Provide the (x, y) coordinate of the cell's center where the given text is located.  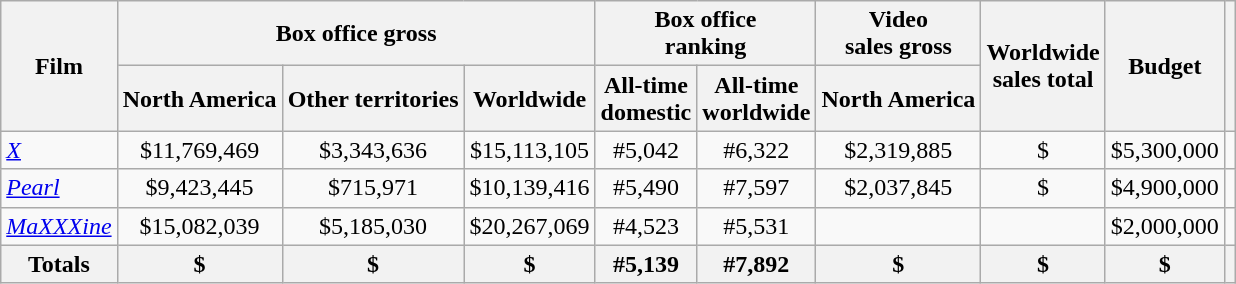
Worldwide (530, 98)
#7,597 (756, 188)
Box office ranking (706, 34)
Film (59, 66)
#7,892 (756, 264)
Worldwide sales total (1043, 66)
#4,523 (646, 226)
$20,267,069 (530, 226)
Budget (1164, 66)
#5,042 (646, 150)
$715,971 (373, 188)
$3,343,636 (373, 150)
#5,490 (646, 188)
Other territories (373, 98)
$2,000,000 (1164, 226)
MaXXXine (59, 226)
$11,769,469 (200, 150)
All-time worldwide (756, 98)
#6,322 (756, 150)
$15,082,039 (200, 226)
Video sales gross (898, 34)
X (59, 150)
$5,185,030 (373, 226)
#5,139 (646, 264)
Pearl (59, 188)
Totals (59, 264)
#5,531 (756, 226)
All-time domestic (646, 98)
$2,037,845 (898, 188)
$5,300,000 (1164, 150)
Box office gross (356, 34)
$15,113,105 (530, 150)
$9,423,445 (200, 188)
$10,139,416 (530, 188)
$2,319,885 (898, 150)
$4,900,000 (1164, 188)
